Pinpoint the cell where the given text exists, returning its (x, y) midpoint coordinate. 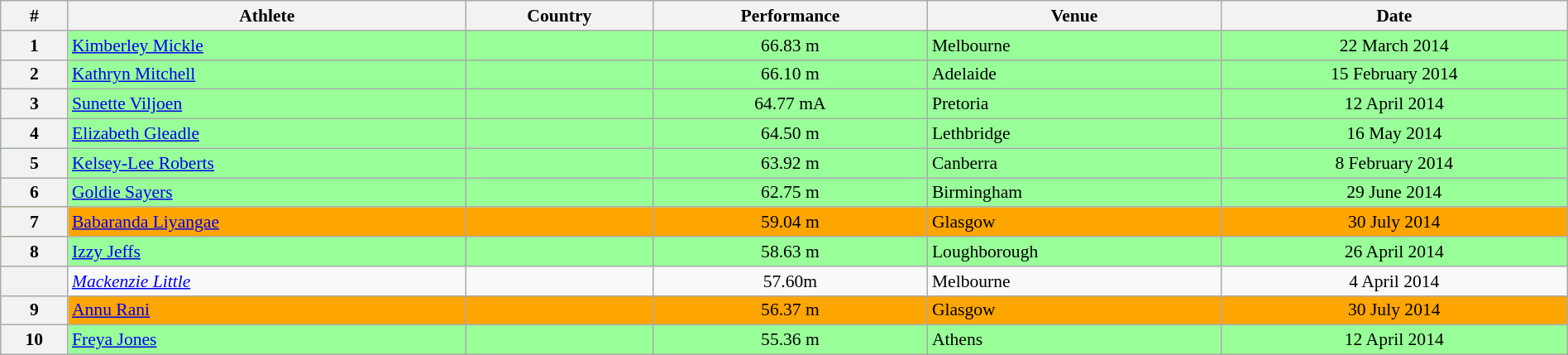
62.75 m (791, 193)
10 (35, 340)
64.50 m (791, 134)
7 (35, 223)
57.60m (791, 281)
Mackenzie Little (267, 281)
Elizabeth Gleadle (267, 134)
22 March 2014 (1394, 46)
66.83 m (791, 46)
Date (1394, 16)
Lethbridge (1074, 134)
Athlete (267, 16)
4 (35, 134)
29 June 2014 (1394, 193)
56.37 m (791, 310)
59.04 m (791, 223)
Athens (1074, 340)
66.10 m (791, 74)
16 May 2014 (1394, 134)
Pretoria (1074, 104)
Babaranda Liyangae (267, 223)
2 (35, 74)
Canberra (1074, 163)
63.92 m (791, 163)
Loughborough (1074, 252)
Kathryn Mitchell (267, 74)
26 April 2014 (1394, 252)
64.77 mA (791, 104)
8 (35, 252)
55.36 m (791, 340)
Adelaide (1074, 74)
Performance (791, 16)
Freya Jones (267, 340)
58.63 m (791, 252)
Izzy Jeffs (267, 252)
Goldie Sayers (267, 193)
Annu Rani (267, 310)
6 (35, 193)
Kelsey-Lee Roberts (267, 163)
# (35, 16)
4 April 2014 (1394, 281)
Sunette Viljoen (267, 104)
Kimberley Mickle (267, 46)
Birmingham (1074, 193)
Venue (1074, 16)
Country (560, 16)
5 (35, 163)
15 February 2014 (1394, 74)
9 (35, 310)
8 February 2014 (1394, 163)
1 (35, 46)
3 (35, 104)
